From the cell containing the given text, extract its center point as (X, Y) coordinate. 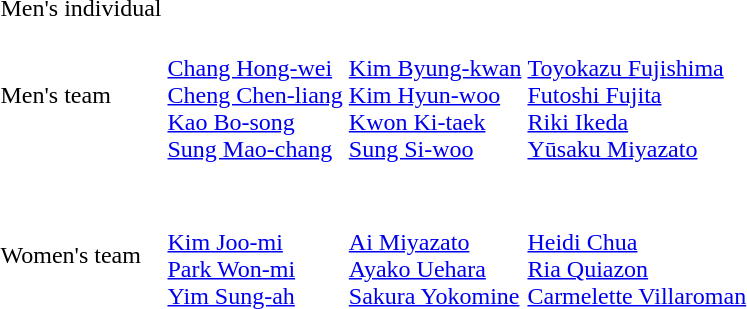
Chang Hong-weiCheng Chen-liangKao Bo-songSung Mao-chang (255, 95)
Kim Byung-kwanKim Hyun-wooKwon Ki-taekSung Si-woo (435, 95)
